Detect which cell encompasses the target text, then output its (X, Y) center coordinate. 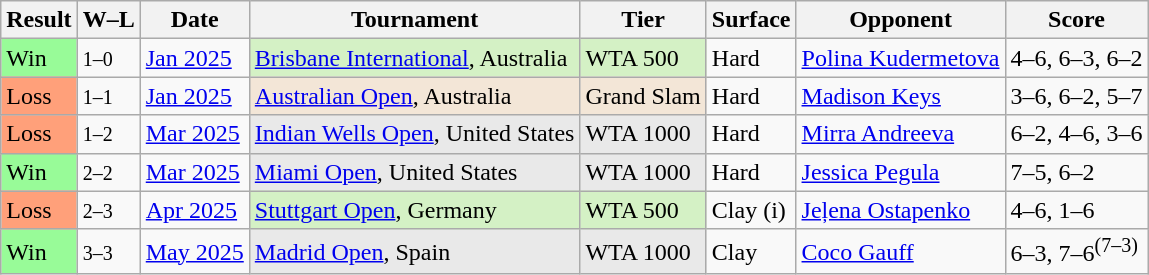
1–0 (108, 58)
Stuttgart Open, Germany (414, 210)
Surface (751, 20)
Jessica Pegula (900, 172)
2–2 (108, 172)
6–2, 4–6, 3–6 (1076, 134)
6–3, 7–6(7–3) (1076, 252)
Score (1076, 20)
2–3 (108, 210)
7–5, 6–2 (1076, 172)
Mirra Andreeva (900, 134)
3–3 (108, 252)
Jeļena Ostapenko (900, 210)
Clay (751, 252)
Tier (643, 20)
Australian Open, Australia (414, 96)
Apr 2025 (194, 210)
W–L (108, 20)
Opponent (900, 20)
4–6, 6–3, 6–2 (1076, 58)
Grand Slam (643, 96)
Coco Gauff (900, 252)
3–6, 6–2, 5–7 (1076, 96)
Polina Kudermetova (900, 58)
1–2 (108, 134)
Miami Open, United States (414, 172)
Result (39, 20)
May 2025 (194, 252)
Clay (i) (751, 210)
Madrid Open, Spain (414, 252)
1–1 (108, 96)
Madison Keys (900, 96)
Date (194, 20)
4–6, 1–6 (1076, 210)
Tournament (414, 20)
Brisbane International, Australia (414, 58)
Indian Wells Open, United States (414, 134)
